Return (X, Y) of the center of cell containing provided text 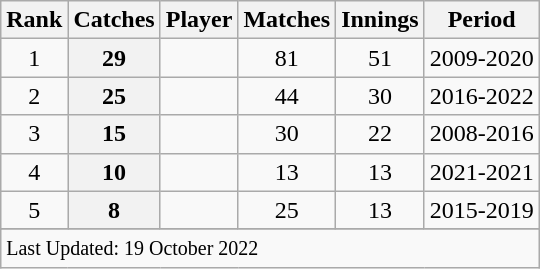
51 (380, 58)
2016-2022 (482, 96)
Player (199, 20)
8 (114, 210)
1 (34, 58)
5 (34, 210)
81 (287, 58)
44 (287, 96)
4 (34, 172)
Matches (287, 20)
22 (380, 134)
2015-2019 (482, 210)
2008-2016 (482, 134)
2009-2020 (482, 58)
10 (114, 172)
29 (114, 58)
2 (34, 96)
Period (482, 20)
15 (114, 134)
Catches (114, 20)
3 (34, 134)
Rank (34, 20)
Last Updated: 19 October 2022 (270, 248)
2021-2021 (482, 172)
Innings (380, 20)
